Scan for the cell matching the given text and deliver its (x, y) coordinate at center. 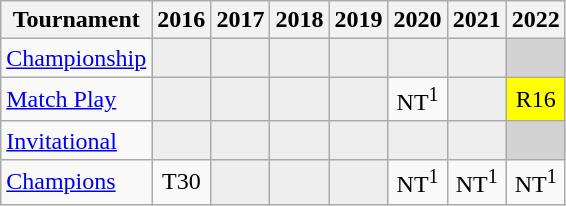
2022 (536, 20)
2017 (240, 20)
R16 (536, 100)
2018 (300, 20)
Champions (76, 182)
Invitational (76, 140)
T30 (182, 182)
2020 (418, 20)
Championship (76, 58)
2016 (182, 20)
2019 (358, 20)
Match Play (76, 100)
2021 (476, 20)
Tournament (76, 20)
